Provide the (X, Y) coordinate of the cell's center where the given text is located.  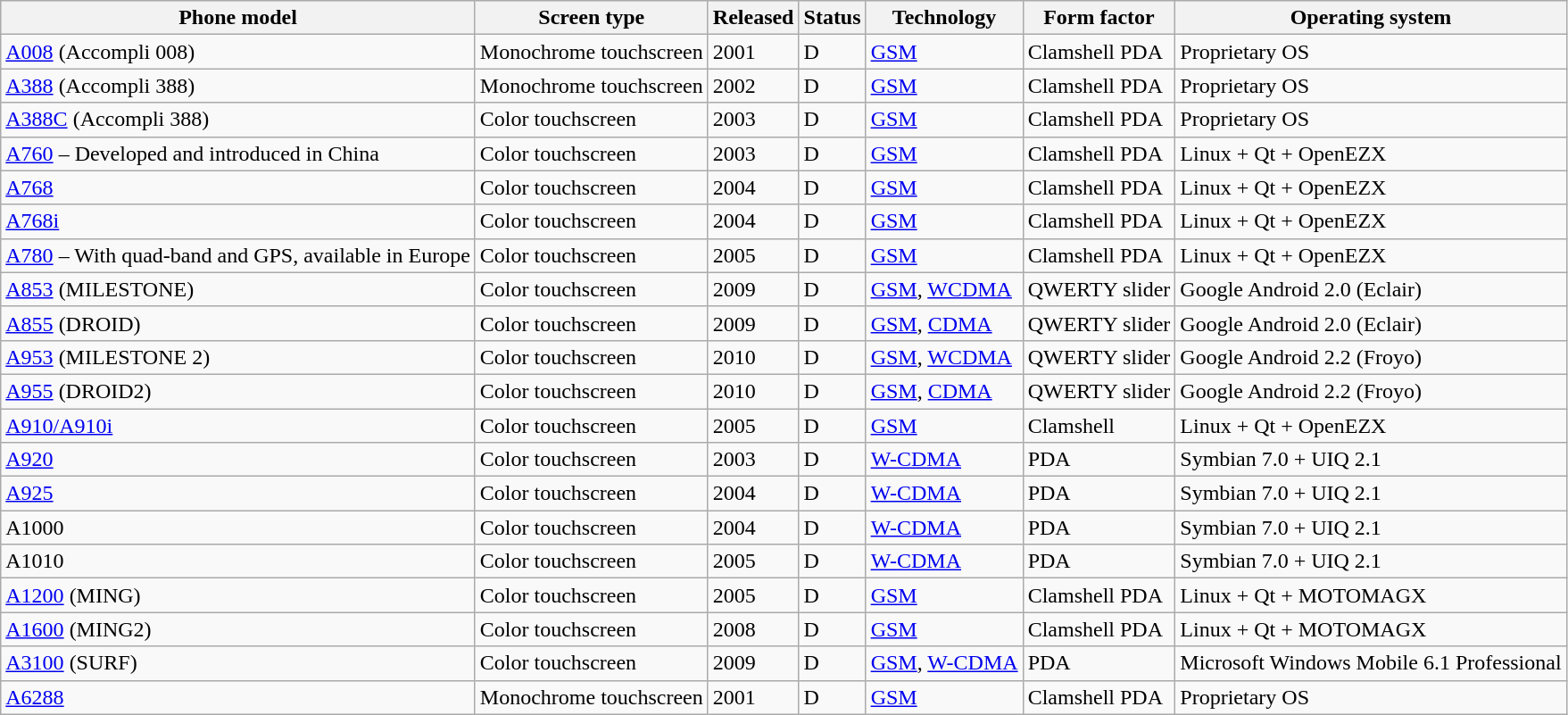
A953 (MILESTONE 2) (238, 357)
A768 (238, 187)
A1000 (238, 528)
A388 (Accompli 388) (238, 86)
A760 – Developed and introduced in China (238, 154)
Status (832, 18)
A955 (DROID2) (238, 391)
A853 (MILESTONE) (238, 289)
A780 – With quad-band and GPS, available in Europe (238, 255)
Operating system (1371, 18)
A925 (238, 494)
A1600 (MING2) (238, 629)
Phone model (238, 18)
Form factor (1099, 18)
Screen type (591, 18)
A910/A910i (238, 426)
Clamshell (1099, 426)
Released (753, 18)
Technology (944, 18)
A6288 (238, 697)
A1200 (MING) (238, 595)
A1010 (238, 561)
A768i (238, 221)
A388C (Accompli 388) (238, 120)
2008 (753, 629)
GSM, W-CDMA (944, 663)
A008 (Accompli 008) (238, 52)
A920 (238, 460)
A3100 (SURF) (238, 663)
2002 (753, 86)
Microsoft Windows Mobile 6.1 Professional (1371, 663)
A855 (DROID) (238, 323)
